Identify which cell holds the provided text, then report its (x, y) central coordinate. 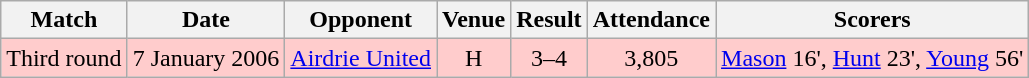
Attendance (651, 20)
Match (64, 20)
Airdrie United (361, 58)
Result (549, 20)
Date (206, 20)
3–4 (549, 58)
Opponent (361, 20)
3,805 (651, 58)
7 January 2006 (206, 58)
Mason 16', Hunt 23', Young 56' (872, 58)
Scorers (872, 20)
Third round (64, 58)
H (474, 58)
Venue (474, 20)
